For the text-containing cell, return its midpoint in [X, Y] coordinate format. 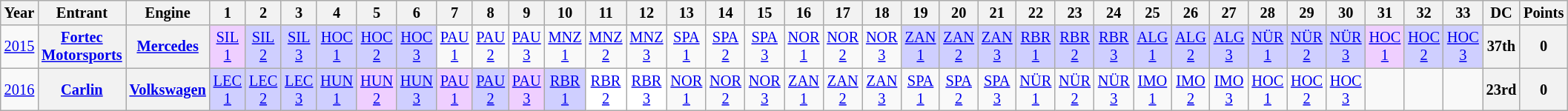
18 [882, 13]
22 [1036, 13]
15 [765, 13]
HUN3 [417, 90]
MNZ2 [606, 47]
2015 [19, 47]
4 [337, 13]
IMO2 [1191, 90]
14 [725, 13]
IMO1 [1153, 90]
LEC2 [263, 90]
28 [1268, 13]
SIL2 [263, 47]
5 [377, 13]
HUN1 [337, 90]
3 [299, 13]
21 [997, 13]
17 [842, 13]
25 [1153, 13]
MNZ3 [646, 47]
ALG1 [1153, 47]
20 [959, 13]
10 [565, 13]
LEC3 [299, 90]
2 [263, 13]
Entrant [82, 13]
30 [1346, 13]
9 [526, 13]
11 [606, 13]
Fortec Motorsports [82, 47]
ALG2 [1191, 47]
ALG3 [1229, 47]
IMO3 [1229, 90]
DC [1501, 13]
33 [1463, 13]
16 [804, 13]
32 [1423, 13]
MNZ1 [565, 47]
12 [646, 13]
31 [1385, 13]
26 [1191, 13]
24 [1114, 13]
29 [1306, 13]
LEC1 [228, 90]
Points [1544, 13]
7 [455, 13]
Mercedes [168, 47]
37th [1501, 47]
Carlin [82, 90]
8 [491, 13]
6 [417, 13]
HUN2 [377, 90]
27 [1229, 13]
SIL3 [299, 47]
Volkswagen [168, 90]
23 [1075, 13]
Engine [168, 13]
19 [921, 13]
23rd [1501, 90]
Year [19, 13]
SIL1 [228, 47]
1 [228, 13]
2016 [19, 90]
13 [687, 13]
